Scan for the cell matching the given text and deliver its (x, y) coordinate at center. 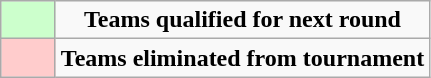
Teams qualified for next round (242, 20)
Teams eliminated from tournament (242, 58)
